Locate the cell with the specified text and output its (X, Y) center coordinate. 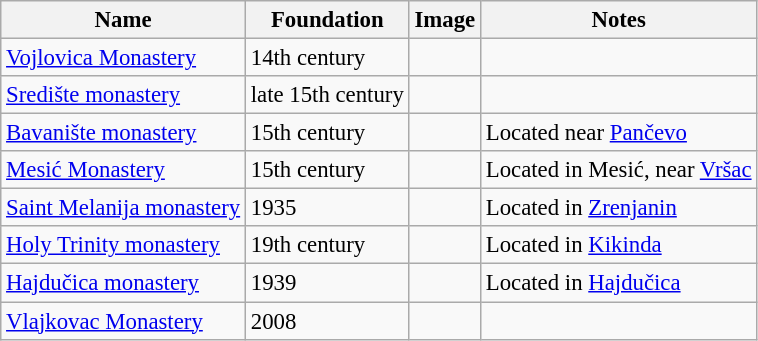
2008 (327, 321)
Image (444, 20)
Mesić Monastery (124, 170)
Located near Pančevo (618, 133)
Notes (618, 20)
Saint Melanija monastery (124, 208)
Located in Mesić, near Vršac (618, 170)
14th century (327, 58)
late 15th century (327, 95)
Holy Trinity monastery (124, 245)
Foundation (327, 20)
19th century (327, 245)
1939 (327, 283)
Vlajkovac Monastery (124, 321)
Located in Hajdučica (618, 283)
Located in Zrenjanin (618, 208)
Vojlovica Monastery (124, 58)
Hajdučica monastery (124, 283)
Located in Kikinda (618, 245)
Bavanište monastery (124, 133)
1935 (327, 208)
Središte monastery (124, 95)
Name (124, 20)
